Find where the given text appears and provide that cell's center as (X, Y) coordinate. 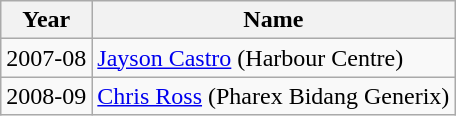
2007-08 (46, 58)
Name (274, 20)
Jayson Castro (Harbour Centre) (274, 58)
2008-09 (46, 96)
Chris Ross (Pharex Bidang Generix) (274, 96)
Year (46, 20)
